From the cell containing the given text, extract its center point as [x, y] coordinate. 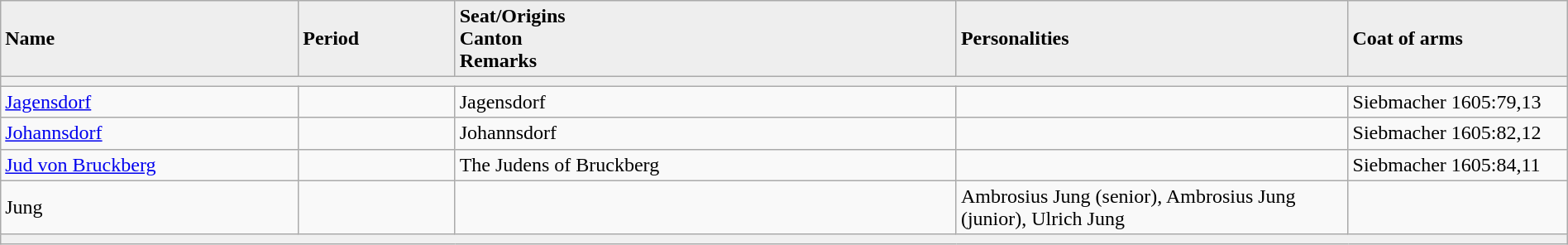
The Judens of Bruckberg [705, 165]
Jung [150, 207]
Ambrosius Jung (senior), Ambrosius Jung (junior), Ulrich Jung [1152, 207]
Period [377, 39]
Siebmacher 1605:84,11 [1457, 165]
Siebmacher 1605:82,12 [1457, 133]
Seat/Origins Canton Remarks [705, 39]
Name [150, 39]
Coat of arms [1457, 39]
Siebmacher 1605:79,13 [1457, 102]
Jud von Bruckberg [150, 165]
Personalities [1152, 39]
